Determine the (x, y) coordinate at the center of the cell enclosing the given text.  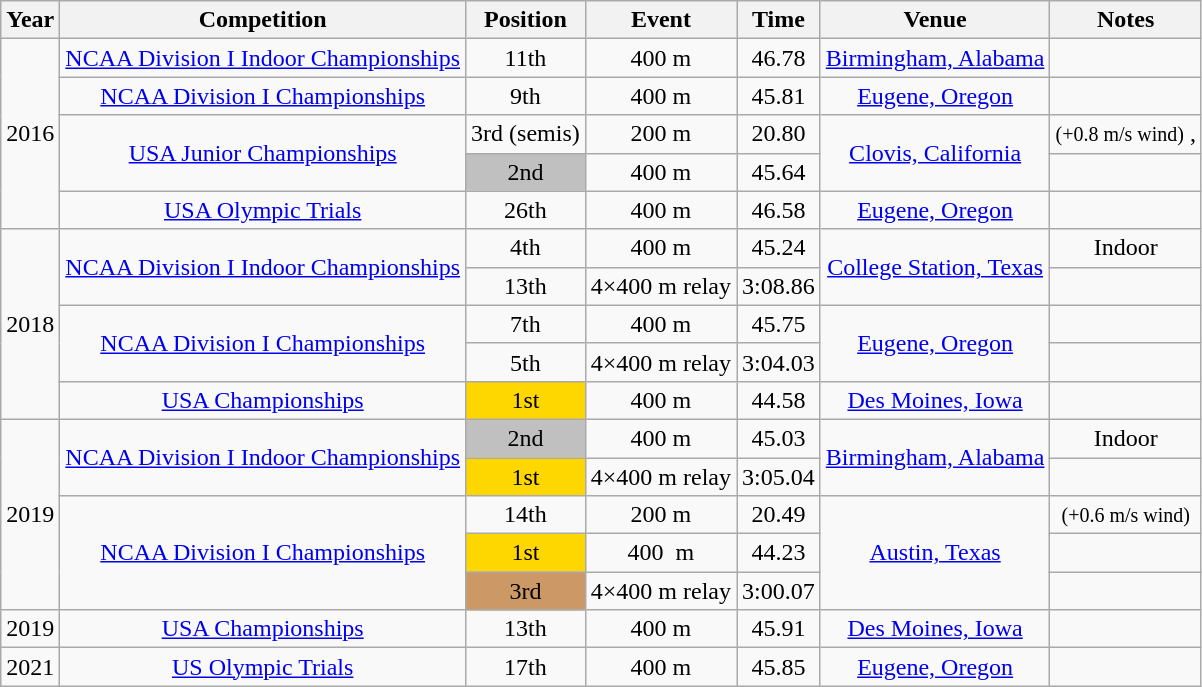
Venue (935, 20)
9th (526, 96)
45.24 (779, 248)
14th (526, 515)
(+0.6 m/s wind) (1126, 515)
45.75 (779, 324)
3:08.86 (779, 286)
Event (660, 20)
46.58 (779, 210)
3:05.04 (779, 477)
26th (526, 210)
3:00.07 (779, 591)
Time (779, 20)
3rd (semis) (526, 134)
US Olympic Trials (263, 667)
45.64 (779, 172)
Notes (1126, 20)
Competition (263, 20)
46.78 (779, 58)
USA Junior Championships (263, 153)
20.49 (779, 515)
Clovis, California (935, 153)
3rd (526, 591)
5th (526, 362)
4th (526, 248)
45.91 (779, 629)
2018 (30, 324)
(+0.8 m/s wind) , (1126, 134)
45.03 (779, 438)
Year (30, 20)
45.85 (779, 667)
45.81 (779, 96)
11th (526, 58)
7th (526, 324)
44.23 (779, 553)
20.80 (779, 134)
USA Olympic Trials (263, 210)
2021 (30, 667)
44.58 (779, 400)
17th (526, 667)
Position (526, 20)
College Station, Texas (935, 267)
3:04.03 (779, 362)
Austin, Texas (935, 553)
2016 (30, 134)
